Pinpoint the cell where the given text exists, returning its (x, y) midpoint coordinate. 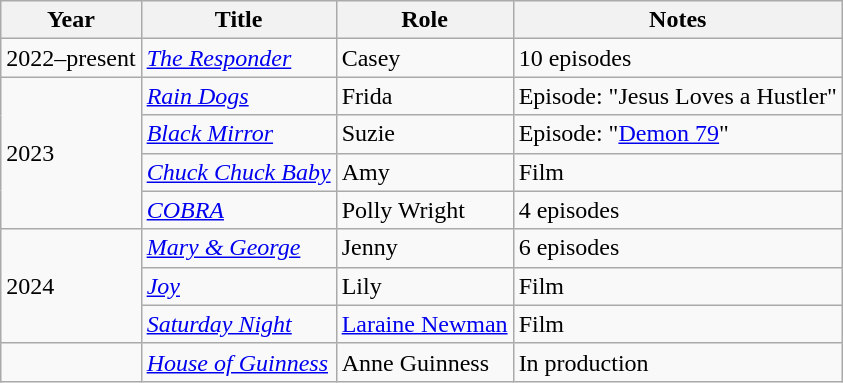
COBRA (238, 210)
Rain Dogs (238, 96)
Jenny (424, 248)
2022–present (71, 58)
Year (71, 20)
6 episodes (678, 248)
Polly Wright (424, 210)
Laraine Newman (424, 324)
Suzie (424, 134)
Role (424, 20)
2024 (71, 286)
Casey (424, 58)
10 episodes (678, 58)
Joy (238, 286)
House of Guinness (238, 362)
Notes (678, 20)
Saturday Night (238, 324)
Episode: "Jesus Loves a Hustler" (678, 96)
Title (238, 20)
Amy (424, 172)
The Responder (238, 58)
Frida (424, 96)
Lily (424, 286)
4 episodes (678, 210)
Chuck Chuck Baby (238, 172)
Episode: "Demon 79" (678, 134)
Black Mirror (238, 134)
2023 (71, 153)
Anne Guinness (424, 362)
Mary & George (238, 248)
In production (678, 362)
